Output the (x, y) coordinate of the center of the cell containing the given text.  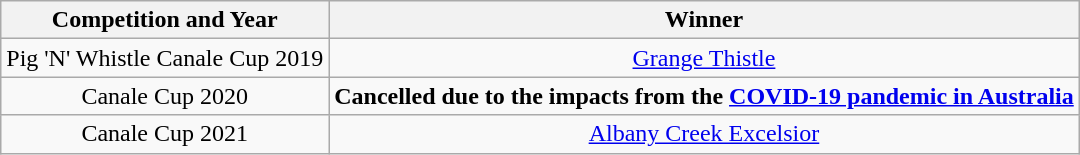
Cancelled due to the impacts from the COVID-19 pandemic in Australia (704, 96)
Competition and Year (165, 20)
Albany Creek Excelsior (704, 134)
Grange Thistle (704, 58)
Canale Cup 2020 (165, 96)
Canale Cup 2021 (165, 134)
Pig 'N' Whistle Canale Cup 2019 (165, 58)
Winner (704, 20)
